Output the [x, y] coordinate of the center of the cell containing the given text.  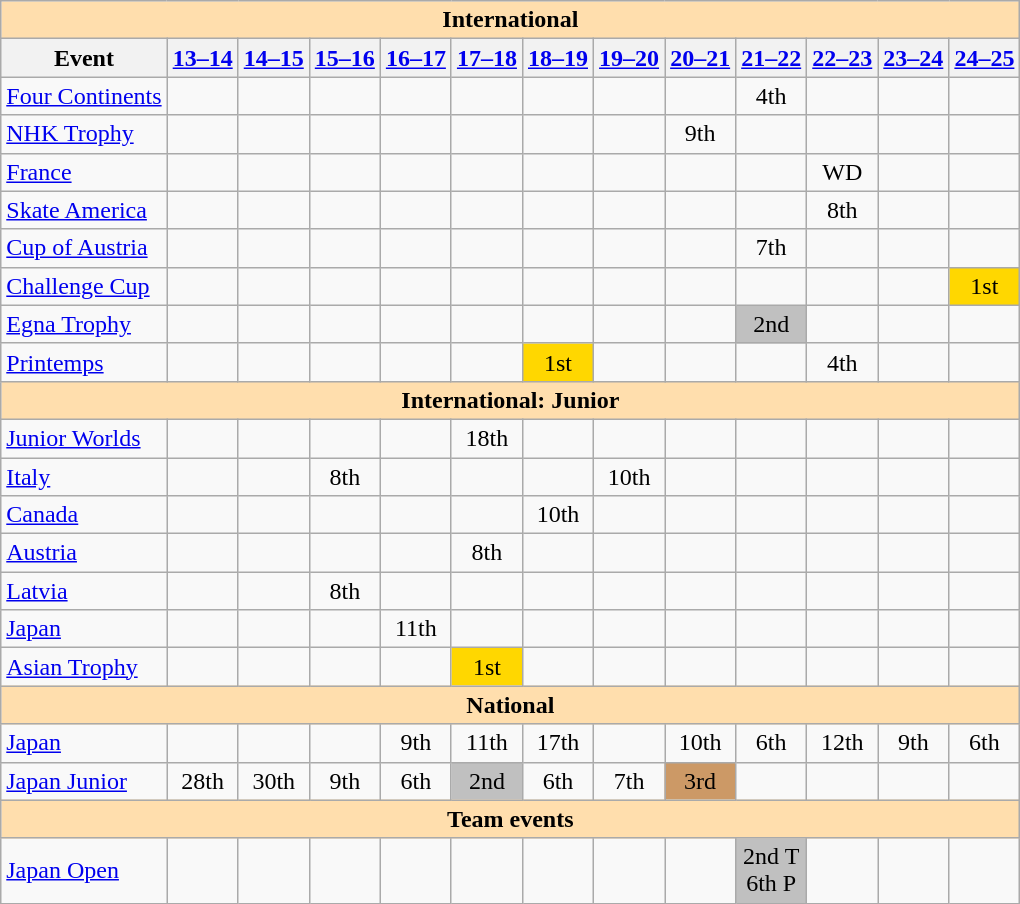
17th [558, 743]
18–19 [558, 58]
National [510, 705]
Four Continents [84, 96]
13–14 [202, 58]
30th [274, 781]
Egna Trophy [84, 324]
Event [84, 58]
Japan Open [84, 870]
12th [842, 743]
22–23 [842, 58]
19–20 [630, 58]
Asian Trophy [84, 667]
Team events [510, 819]
24–25 [984, 58]
20–21 [700, 58]
International: Junior [510, 400]
15–16 [344, 58]
Cup of Austria [84, 248]
Austria [84, 553]
18th [486, 438]
16–17 [416, 58]
NHK Trophy [84, 134]
Canada [84, 515]
23–24 [914, 58]
2nd T 6th P [772, 870]
Printemps [84, 362]
International [510, 20]
14–15 [274, 58]
21–22 [772, 58]
Japan Junior [84, 781]
Challenge Cup [84, 286]
Italy [84, 477]
WD [842, 172]
28th [202, 781]
Junior Worlds [84, 438]
Latvia [84, 591]
17–18 [486, 58]
Skate America [84, 210]
3rd [700, 781]
France [84, 172]
